Determine the (X, Y) coordinate at the center of the cell enclosing the given text.  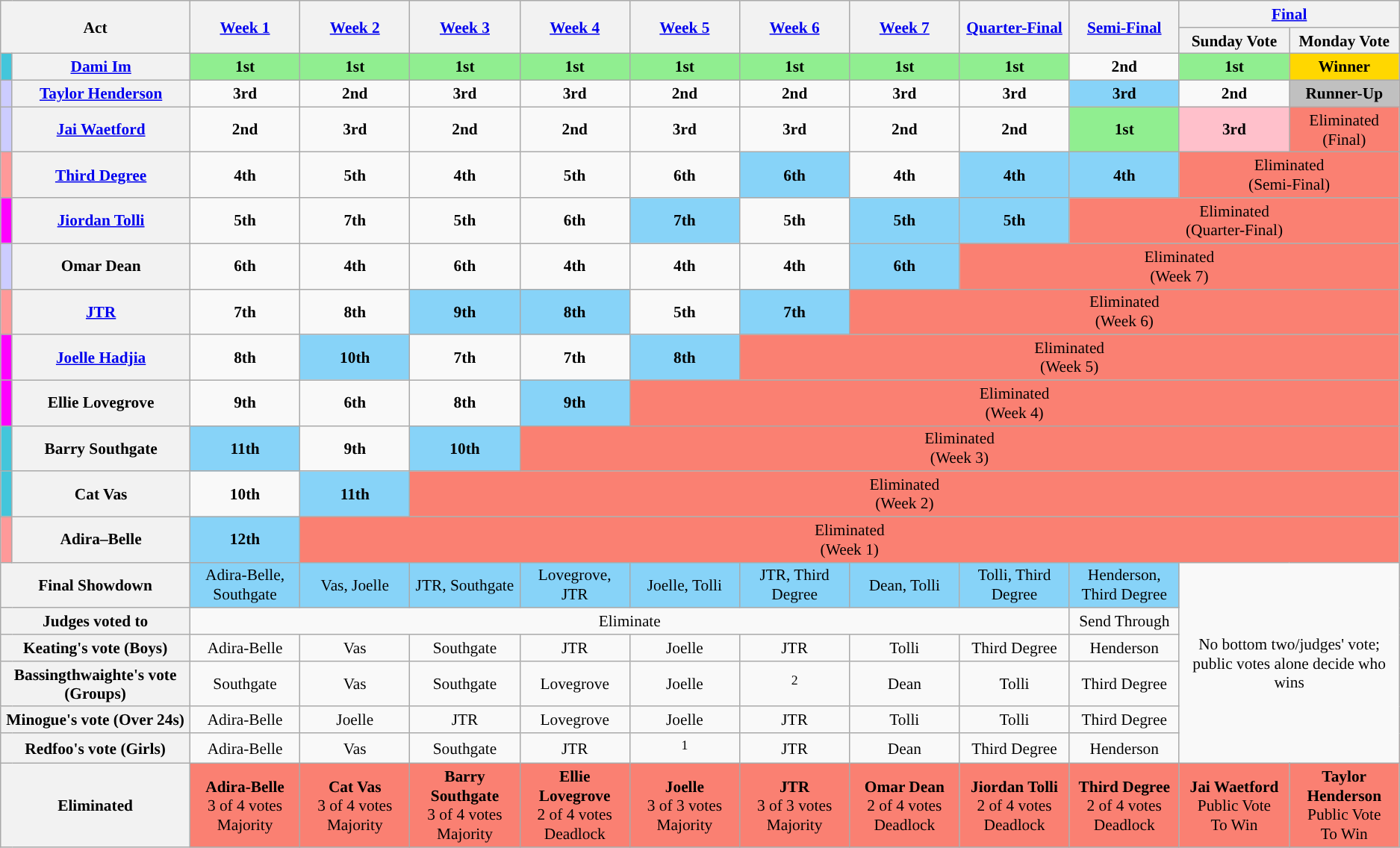
Week 7 (905, 27)
Henderson, Third Degree (1124, 585)
Eliminated(Week 1) (850, 539)
Eliminated(Week 7) (1180, 266)
Barry Southgate (102, 448)
Joelle3 of 3 votesMajority (684, 805)
Tolli, Third Degree (1014, 585)
Vas, Joelle (355, 585)
Jai Waetford Public VoteTo Win (1233, 805)
Joelle Hadjia (102, 357)
Monday Vote (1344, 41)
JTR, Third Degree (794, 585)
Eliminated(Semi-Final) (1289, 175)
Adira–Belle (102, 539)
Eliminated(Week 2) (905, 494)
Eliminated(Quarter-Final) (1234, 221)
Week 3 (464, 27)
Week 6 (794, 27)
Dean, Tolli (905, 585)
Omar Dean (102, 266)
Cat Vas (102, 494)
Final (1289, 14)
Minogue's vote (Over 24s) (96, 720)
Runner-Up (1344, 94)
Semi-Final (1124, 27)
Sunday Vote (1233, 41)
Final Showdown (96, 585)
Ellie Lovegrove (102, 403)
JTR3 of 3 votesMajority (794, 805)
Eliminated (96, 805)
Adira-Belle3 of 4 votesMajority (245, 805)
Jiordan Tolli2 of 4 votesDeadlock (1014, 805)
Ellie Lovegrove2 of 4 votesDeadlock (575, 805)
Keating's vote (Boys) (96, 648)
Dami Im (102, 67)
Jiordan Tolli (102, 221)
Lovegrove, JTR (575, 585)
Third Degree2 of 4 votesDeadlock (1124, 805)
Bassingthwaighte's vote (Groups) (96, 684)
Adira-Belle, Southgate (245, 585)
Eliminated(Week 6) (1124, 312)
Eliminate (629, 621)
Week 1 (245, 27)
Eliminated(Final) (1344, 130)
Barry Southgate3 of 4 votesMajority (464, 805)
Quarter-Final (1014, 27)
Joelle, Tolli (684, 585)
Week 2 (355, 27)
Send Through (1124, 621)
1 (684, 748)
Eliminated(Week 3) (959, 448)
12th (245, 539)
Winner (1344, 67)
No bottom two/judges' vote; public votes alone decide who wins (1289, 663)
Cat Vas3 of 4 votesMajority (355, 805)
Judges voted to (96, 621)
Taylor Henderson (102, 94)
2 (794, 684)
Taylor HendersonPublic VoteTo Win (1344, 805)
Jai Waetford (102, 130)
Act (96, 27)
Week 5 (684, 27)
Week 4 (575, 27)
Eliminated(Week 5) (1069, 357)
Redfoo's vote (Girls) (96, 748)
Omar Dean2 of 4 votesDeadlock (905, 805)
Eliminated(Week 4) (1014, 403)
JTR, Southgate (464, 585)
